Pinpoint the cell where the given text exists, returning its [x, y] midpoint coordinate. 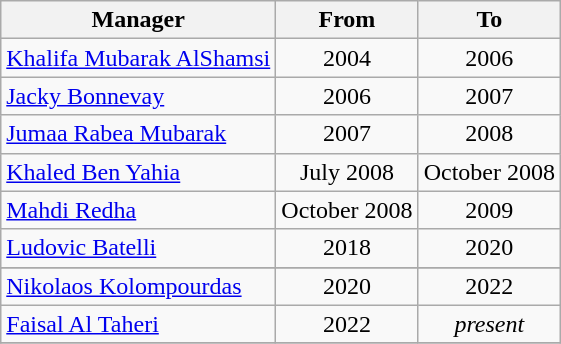
Khaled Ben Yahia [138, 172]
2004 [347, 58]
Faisal Al Taheri [138, 324]
Jacky Bonnevay [138, 96]
Khalifa Mubarak AlShamsi [138, 58]
From [347, 20]
2008 [489, 134]
2018 [347, 248]
July 2008 [347, 172]
2009 [489, 210]
Mahdi Redha [138, 210]
Ludovic Batelli [138, 248]
Manager [138, 20]
Jumaa Rabea Mubarak [138, 134]
To [489, 20]
present [489, 324]
Nikolaos Kolompourdas [138, 286]
